Capture the cell that displays the provided text and extract its (X, Y) central coordinate. 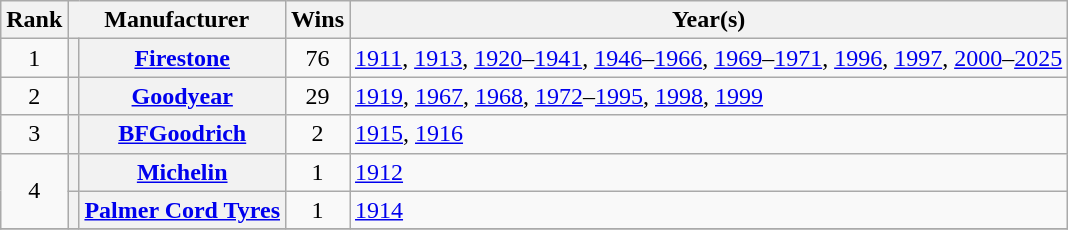
1919, 1967, 1968, 1972–1995, 1998, 1999 (709, 96)
1914 (709, 210)
1915, 1916 (709, 134)
Firestone (182, 58)
Rank (34, 20)
Goodyear (182, 96)
Manufacturer (177, 20)
1912 (709, 172)
Palmer Cord Tyres (182, 210)
Michelin (182, 172)
Year(s) (709, 20)
3 (34, 134)
4 (34, 191)
Wins (318, 20)
1911, 1913, 1920–1941, 1946–1966, 1969–1971, 1996, 1997, 2000–2025 (709, 58)
29 (318, 96)
BFGoodrich (182, 134)
76 (318, 58)
